Output the [x, y] coordinate of the center of the cell containing the given text.  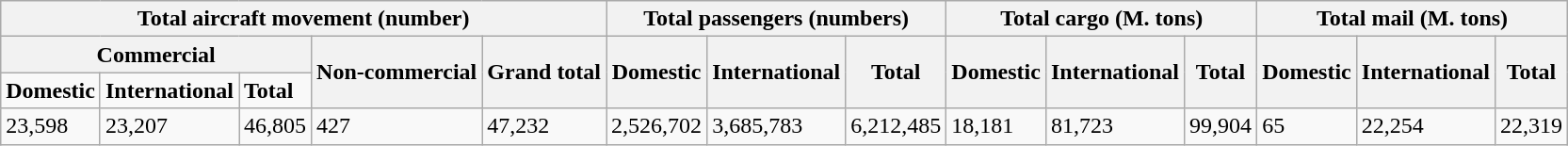
18,181 [996, 126]
Total aircraft movement (number) [303, 19]
65 [1307, 126]
47,232 [544, 126]
Total cargo (M. tons) [1102, 19]
22,254 [1426, 126]
Non-commercial [397, 73]
2,526,702 [657, 126]
23,598 [51, 126]
46,805 [275, 126]
Total passengers (numbers) [776, 19]
81,723 [1115, 126]
427 [397, 126]
3,685,783 [776, 126]
Total mail (M. tons) [1413, 19]
99,904 [1220, 126]
22,319 [1531, 126]
Grand total [544, 73]
Commercial [156, 55]
6,212,485 [897, 126]
23,207 [170, 126]
